From the cell containing the given text, extract its center point as (x, y) coordinate. 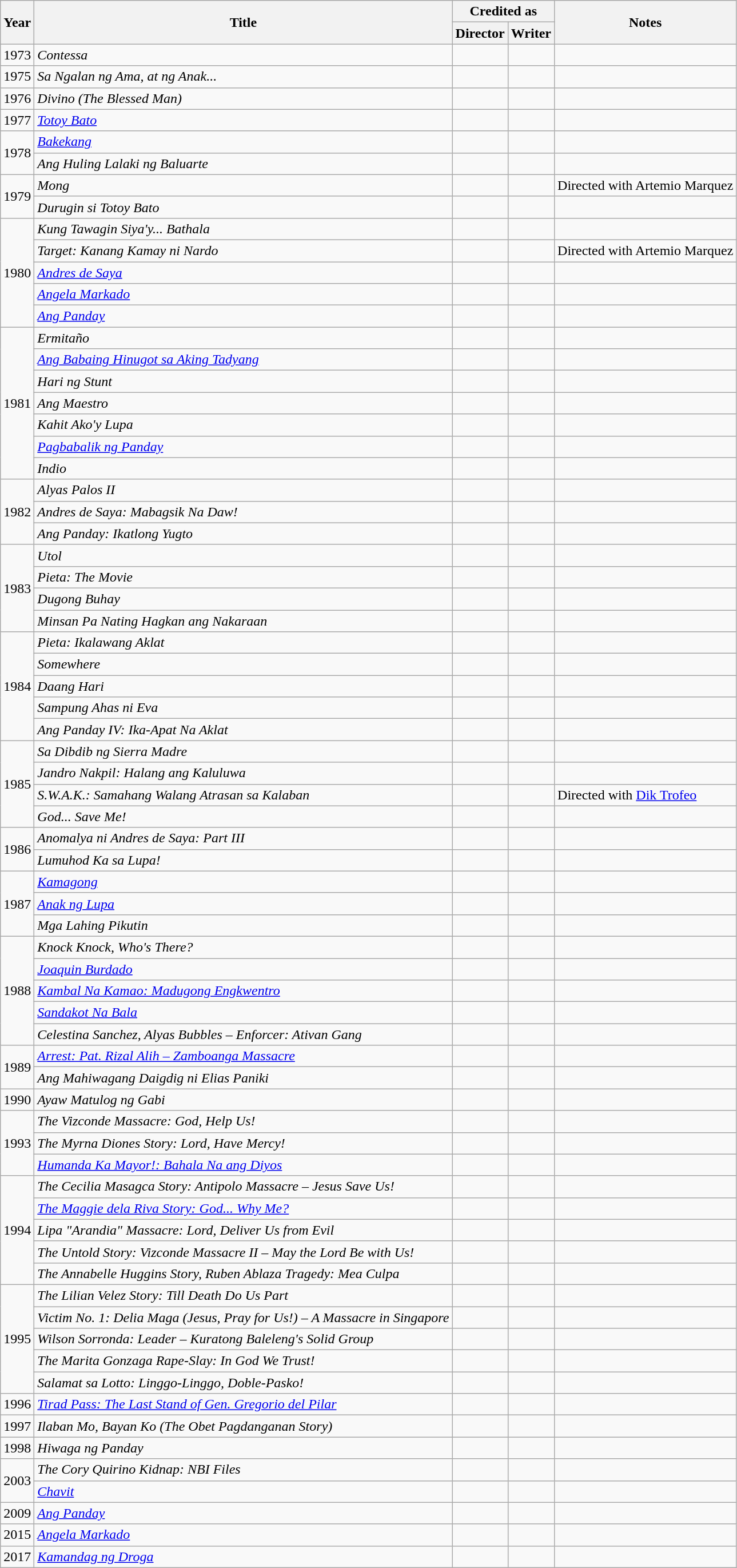
The Maggie dela Riva Story: God... Why Me? (244, 1208)
Celestina Sanchez, Alyas Bubbles – Enforcer: Ativan Gang (244, 1034)
Wilson Sorronda: Leader – Kuratong Baleleng's Solid Group (244, 1339)
Daang Hari (244, 686)
Jandro Nakpil: Halang ang Kaluluwa (244, 773)
Credited as (503, 11)
Lipa "Arandia" Massacre: Lord, Deliver Us from Evil (244, 1230)
1996 (17, 1404)
Mga Lahing Pikutin (244, 925)
Anomalya ni Andres de Saya: Part III (244, 838)
Director (480, 33)
1989 (17, 1067)
Pieta: The Movie (244, 577)
Chavit (244, 1491)
Indio (244, 468)
Arrest: Pat. Rizal Alih – Zamboanga Massacre (244, 1056)
Divino (The Blessed Man) (244, 98)
Andres de Saya (244, 273)
1985 (17, 784)
Hiwaga ng Panday (244, 1448)
Year (17, 22)
Sandakot Na Bala (244, 1013)
1980 (17, 272)
2009 (17, 1513)
Ang Mahiwagang Daigdig ni Elias Paniki (244, 1078)
Ang Panday: Ikatlong Yugto (244, 534)
Title (244, 22)
Kamandag ng Droga (244, 1557)
Anak ng Lupa (244, 904)
Pieta: Ikalawang Aklat (244, 643)
S.W.A.K.: Samahang Walang Atrasan sa Kalaban (244, 795)
Sa Ngalan ng Ama, at ng Anak... (244, 77)
Directed with Dik Trofeo (646, 795)
Sa Dibdib ng Sierra Madre (244, 751)
Salamat sa Lotto: Linggo-Linggo, Doble-Pasko! (244, 1383)
Sampung Ahas ni Eva (244, 708)
Contessa (244, 55)
The Lilian Velez Story: Till Death Do Us Part (244, 1295)
The Marita Gonzaga Rape-Slay: In God We Trust! (244, 1361)
1982 (17, 512)
Ang Huling Lalaki ng Baluarte (244, 164)
2015 (17, 1535)
1995 (17, 1339)
The Cory Quirino Kidnap: NBI Files (244, 1470)
Ang Babaing Hinugot sa Aking Tadyang (244, 360)
1973 (17, 55)
1975 (17, 77)
The Untold Story: Vizconde Massacre II – May the Lord Be with Us! (244, 1252)
Ang Maestro (244, 403)
Ang Panday IV: Ika-Apat Na Aklat (244, 730)
Ermitaño (244, 338)
Notes (646, 22)
1981 (17, 403)
Utol (244, 555)
God... Save Me! (244, 817)
Dugong Buhay (244, 599)
Ilaban Mo, Bayan Ko (The Obet Pagdanganan Story) (244, 1426)
Pagbabalik ng Panday (244, 447)
Lumuhod Ka sa Lupa! (244, 860)
Victim No. 1: Delia Maga (Jesus, Pray for Us!) – A Massacre in Singapore (244, 1317)
Andres de Saya: Mabagsik Na Daw! (244, 512)
1984 (17, 686)
Durugin si Totoy Bato (244, 207)
1988 (17, 990)
Bakekang (244, 142)
Kamagong (244, 882)
Knock Knock, Who's There? (244, 947)
1998 (17, 1448)
1986 (17, 849)
Writer (531, 33)
Humanda Ka Mayor!: Bahala Na ang Diyos (244, 1165)
Target: Kanang Kamay ni Nardo (244, 250)
The Cecilia Masagca Story: Antipolo Massacre – Jesus Save Us! (244, 1187)
1983 (17, 588)
Alyas Palos II (244, 490)
The Annabelle Huggins Story, Ruben Ablaza Tragedy: Mea Culpa (244, 1273)
1993 (17, 1143)
1979 (17, 196)
Joaquin Burdado (244, 969)
1977 (17, 120)
Kambal Na Kamao: Madugong Engkwentro (244, 991)
1997 (17, 1426)
Ayaw Matulog ng Gabi (244, 1100)
Totoy Bato (244, 120)
The Myrna Diones Story: Lord, Have Mercy! (244, 1143)
1978 (17, 153)
1976 (17, 98)
Tirad Pass: The Last Stand of Gen. Gregorio del Pilar (244, 1404)
Mong (244, 185)
Minsan Pa Nating Hagkan ang Nakaraan (244, 620)
2003 (17, 1481)
Hari ng Stunt (244, 381)
Kahit Ako'y Lupa (244, 425)
2017 (17, 1557)
The Vizconde Massacre: God, Help Us! (244, 1121)
Somewhere (244, 664)
1990 (17, 1100)
1987 (17, 904)
1994 (17, 1230)
Kung Tawagin Siya'y... Bathala (244, 229)
